From the cell containing the given text, extract its center point as (X, Y) coordinate. 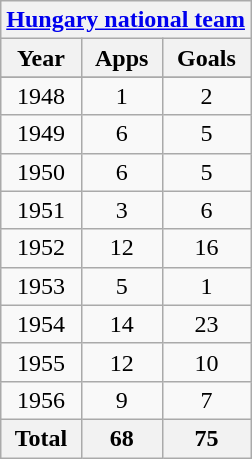
Year (41, 58)
75 (206, 438)
1952 (41, 248)
1955 (41, 362)
2 (206, 96)
9 (122, 400)
Goals (206, 58)
10 (206, 362)
1951 (41, 210)
1956 (41, 400)
23 (206, 324)
1949 (41, 134)
16 (206, 248)
68 (122, 438)
Total (41, 438)
1950 (41, 172)
7 (206, 400)
3 (122, 210)
Hungary national team (126, 20)
Apps (122, 58)
14 (122, 324)
1953 (41, 286)
1948 (41, 96)
1954 (41, 324)
